Return the [X, Y] coordinate for the center point of the cell that contains the specified text.  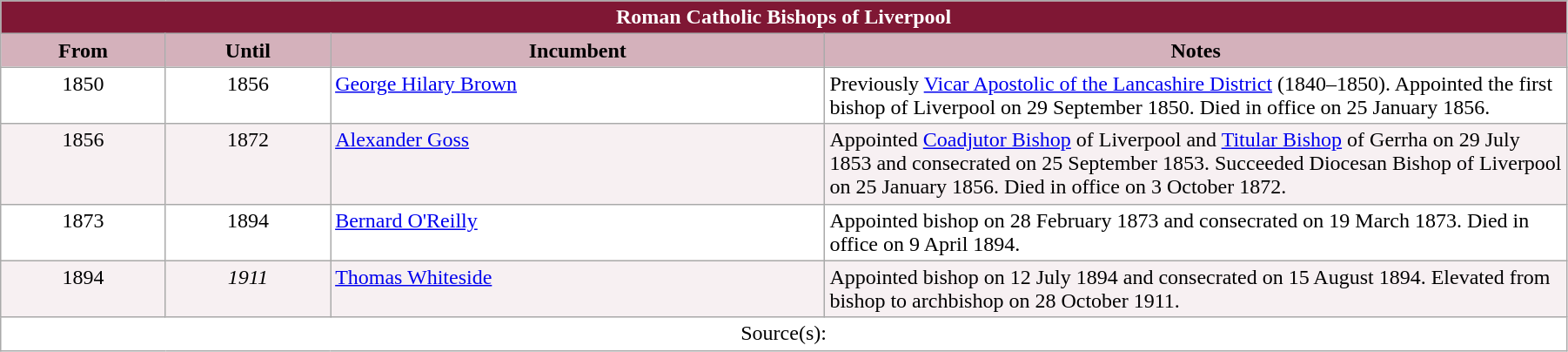
1872 [247, 164]
Notes [1196, 51]
1850 [84, 96]
Appointed bishop on 12 July 1894 and consecrated on 15 August 1894. Elevated from bishop to archbishop on 28 October 1911. [1196, 289]
From [84, 51]
Alexander Goss [578, 164]
Roman Catholic Bishops of Liverpool [784, 17]
Until [247, 51]
Source(s): [784, 334]
1911 [247, 289]
Appointed bishop on 28 February 1873 and consecrated on 19 March 1873. Died in office on 9 April 1894. [1196, 232]
Thomas Whiteside [578, 289]
Incumbent [578, 51]
George Hilary Brown [578, 96]
1873 [84, 232]
Bernard O'Reilly [578, 232]
